Detect which cell encompasses the target text, then output its (x, y) center coordinate. 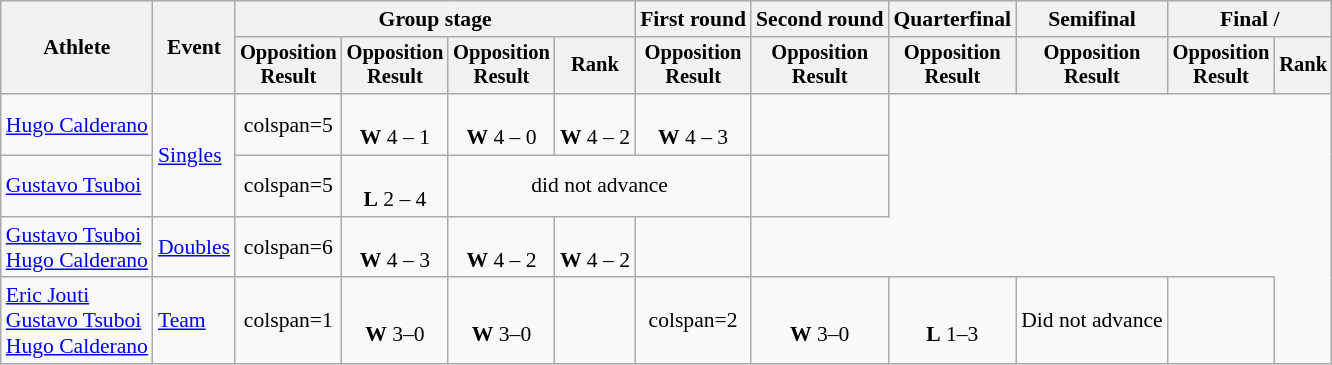
Quarterfinal (952, 19)
W 4 – 1 (396, 124)
Eric JoutiGustavo TsuboiHugo Calderano (77, 322)
L 1–3 (952, 322)
L 2 – 4 (396, 186)
Hugo Calderano (77, 124)
colspan=6 (288, 248)
Group stage (435, 19)
Athlete (77, 48)
Singles (194, 155)
Second round (820, 19)
Team (194, 322)
Event (194, 48)
Semifinal (1092, 19)
Doubles (194, 248)
colspan=2 (693, 322)
did not advance (600, 186)
Gustavo TsuboiHugo Calderano (77, 248)
W 4 – 0 (502, 124)
colspan=1 (288, 322)
Gustavo Tsuboi (77, 186)
Did not advance (1092, 322)
Final / (1250, 19)
First round (693, 19)
